From the cell containing the given text, extract its center point as [X, Y] coordinate. 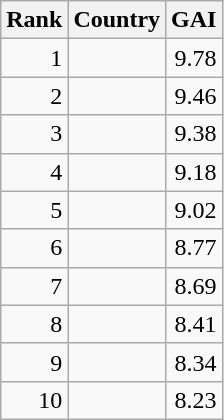
5 [34, 210]
7 [34, 286]
8.69 [194, 286]
Rank [34, 20]
9 [34, 362]
8.23 [194, 400]
Country [117, 20]
1 [34, 58]
8.34 [194, 362]
8 [34, 324]
GAI [194, 20]
8.77 [194, 248]
9.46 [194, 96]
3 [34, 134]
10 [34, 400]
9.18 [194, 172]
8.41 [194, 324]
2 [34, 96]
4 [34, 172]
6 [34, 248]
9.38 [194, 134]
9.02 [194, 210]
9.78 [194, 58]
